Pinpoint the cell where the given text exists, returning its [x, y] midpoint coordinate. 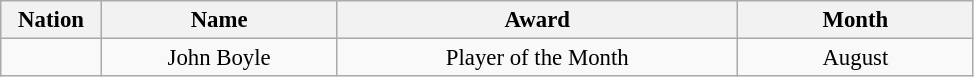
John Boyle [219, 58]
Month [856, 20]
Player of the Month [538, 58]
Nation [52, 20]
Name [219, 20]
Award [538, 20]
August [856, 58]
